Provide the (X, Y) coordinate of the cell's center where the given text is located.  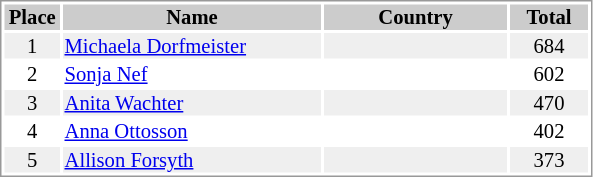
Sonja Nef (192, 75)
470 (549, 103)
1 (32, 46)
Michaela Dorfmeister (192, 46)
Country (416, 17)
602 (549, 75)
373 (549, 160)
Anita Wachter (192, 103)
3 (32, 103)
684 (549, 46)
Total (549, 17)
Anna Ottosson (192, 131)
5 (32, 160)
Place (32, 17)
Allison Forsyth (192, 160)
4 (32, 131)
402 (549, 131)
2 (32, 75)
Name (192, 17)
